Provide the (x, y) coordinate of the cell's center where the given text is located.  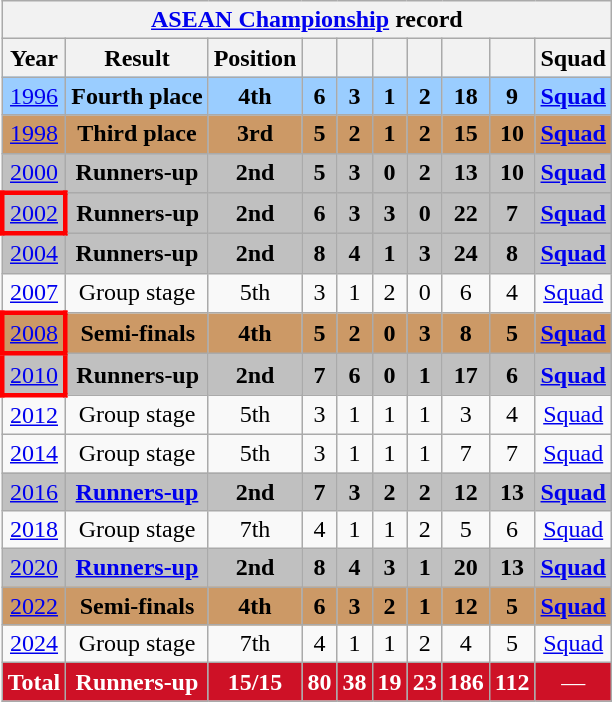
18 (466, 96)
2012 (34, 415)
— (573, 682)
ASEAN Championship record (306, 20)
2018 (34, 530)
2016 (34, 491)
186 (466, 682)
Total (34, 682)
2022 (34, 606)
2008 (34, 334)
2004 (34, 254)
Position (255, 58)
2024 (34, 644)
80 (320, 682)
2010 (34, 374)
2000 (34, 173)
1996 (34, 96)
15/15 (255, 682)
112 (512, 682)
Fourth place (137, 96)
23 (424, 682)
24 (466, 254)
1998 (34, 134)
15 (466, 134)
9 (512, 96)
Third place (137, 134)
22 (466, 214)
Result (137, 58)
19 (390, 682)
20 (466, 568)
2007 (34, 293)
2014 (34, 453)
2002 (34, 214)
Year (34, 58)
2020 (34, 568)
38 (354, 682)
17 (466, 374)
3rd (255, 134)
